Return [x, y] of the center of cell containing provided text 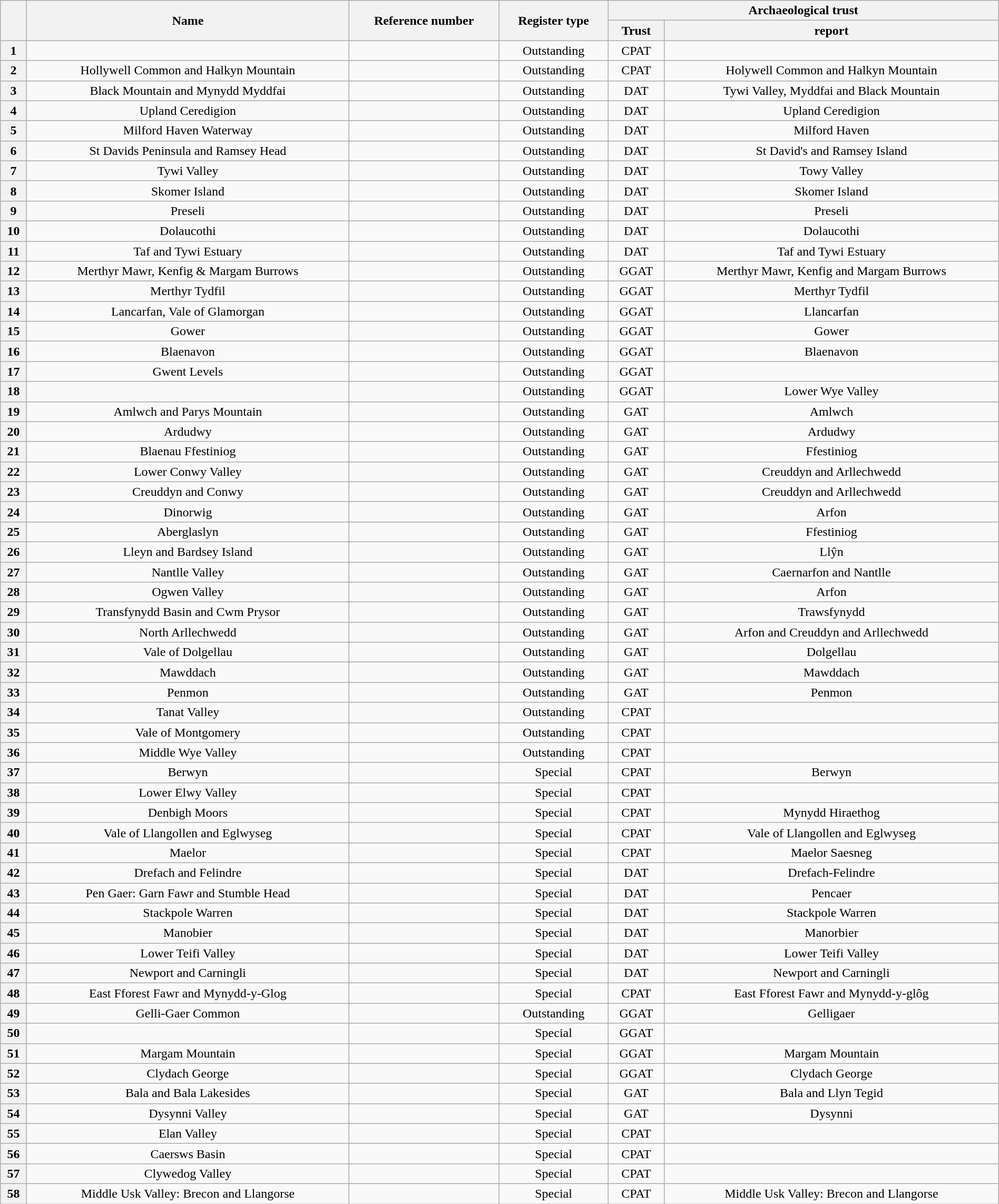
47 [14, 973]
13 [14, 291]
57 [14, 1173]
Dinorwig [188, 512]
5 [14, 131]
Tywi Valley, Myddfai and Black Mountain [831, 91]
11 [14, 251]
10 [14, 231]
51 [14, 1053]
14 [14, 311]
Tanat Valley [188, 712]
Dysynni Valley [188, 1113]
38 [14, 792]
6 [14, 151]
Denbigh Moors [188, 813]
Amlwch [831, 412]
Reference number [424, 21]
24 [14, 512]
Lower Wye Valley [831, 391]
42 [14, 873]
Blaenau Ffestiniog [188, 452]
Pen Gaer: Garn Fawr and Stumble Head [188, 893]
St David's and Ramsey Island [831, 151]
25 [14, 532]
Creuddyn and Conwy [188, 492]
22 [14, 472]
Trawsfynydd [831, 612]
North Arllechwedd [188, 632]
56 [14, 1153]
20 [14, 432]
26 [14, 552]
1 [14, 51]
Gelli-Gaer Common [188, 1013]
report [831, 31]
Caernarfon and Nantlle [831, 572]
31 [14, 652]
Black Mountain and Mynydd Myddfai [188, 91]
Ogwen Valley [188, 592]
Elan Valley [188, 1133]
Maelor Saesneg [831, 853]
Bala and Bala Lakesides [188, 1093]
Aberglaslyn [188, 532]
Amlwch and Parys Mountain [188, 412]
49 [14, 1013]
Lower Conwy Valley [188, 472]
Milford Haven Waterway [188, 131]
Name [188, 21]
34 [14, 712]
Gwent Levels [188, 371]
9 [14, 211]
12 [14, 271]
Dolgellau [831, 652]
Vale of Montgomery [188, 732]
Hollywell Common and Halkyn Mountain [188, 71]
Archaeological trust [803, 11]
50 [14, 1033]
Clywedog Valley [188, 1173]
29 [14, 612]
Llŷn [831, 552]
19 [14, 412]
Holywell Common and Halkyn Mountain [831, 71]
45 [14, 933]
Vale of Dolgellau [188, 652]
East Fforest Fawr and Mynydd-y-glôg [831, 993]
Drefach and Felindre [188, 873]
8 [14, 191]
58 [14, 1193]
Dysynni [831, 1113]
Manorbier [831, 933]
Milford Haven [831, 131]
27 [14, 572]
54 [14, 1113]
Lancarfan, Vale of Glamorgan [188, 311]
2 [14, 71]
Middle Wye Valley [188, 752]
39 [14, 813]
21 [14, 452]
30 [14, 632]
3 [14, 91]
48 [14, 993]
52 [14, 1073]
Transfynydd Basin and Cwm Prysor [188, 612]
16 [14, 351]
55 [14, 1133]
40 [14, 833]
41 [14, 853]
Gelligaer [831, 1013]
4 [14, 111]
Pencaer [831, 893]
St Davids Peninsula and Ramsey Head [188, 151]
Drefach-Felindre [831, 873]
17 [14, 371]
36 [14, 752]
43 [14, 893]
37 [14, 772]
18 [14, 391]
Arfon and Creuddyn and Arllechwedd [831, 632]
44 [14, 913]
46 [14, 953]
7 [14, 171]
Maelor [188, 853]
Bala and Llyn Tegid [831, 1093]
15 [14, 331]
Merthyr Mawr, Kenfig and Margam Burrows [831, 271]
East Fforest Fawr and Mynydd-y-Glog [188, 993]
53 [14, 1093]
28 [14, 592]
Trust [636, 31]
Lleyn and Bardsey Island [188, 552]
Nantlle Valley [188, 572]
32 [14, 672]
33 [14, 692]
Towy Valley [831, 171]
Lower Elwy Valley [188, 792]
Caersws Basin [188, 1153]
Llancarfan [831, 311]
Manobier [188, 933]
35 [14, 732]
23 [14, 492]
Mynydd Hiraethog [831, 813]
Merthyr Mawr, Kenfig & Margam Burrows [188, 271]
Tywi Valley [188, 171]
Register type [553, 21]
